From the cell containing the given text, extract its center point as [x, y] coordinate. 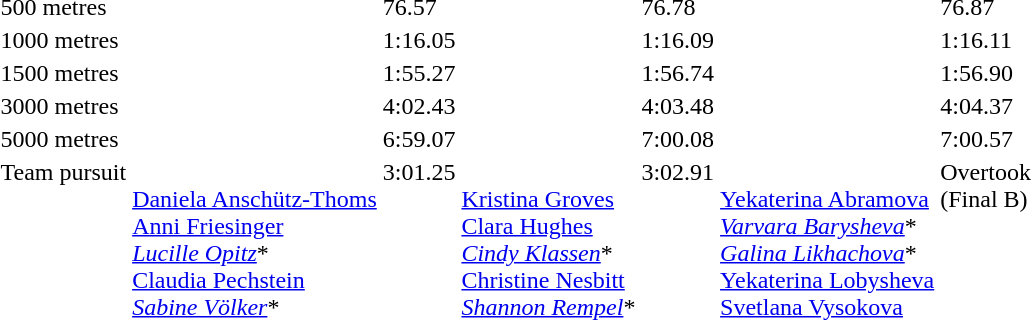
1:16.09 [678, 40]
4:03.48 [678, 106]
1:16.05 [419, 40]
4:02.43 [419, 106]
7:00.08 [678, 139]
1:55.27 [419, 73]
1:56.74 [678, 73]
6:59.07 [419, 139]
